For the text-containing cell, return its midpoint in [x, y] coordinate format. 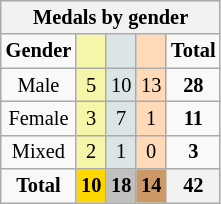
28 [193, 85]
2 [91, 152]
18 [121, 186]
5 [91, 85]
13 [151, 85]
42 [193, 186]
0 [151, 152]
Mixed [38, 152]
Gender [38, 51]
14 [151, 186]
Female [38, 118]
Male [38, 85]
11 [193, 118]
7 [121, 118]
Medals by gender [111, 17]
